Determine the (X, Y) coordinate at the center of the cell enclosing the given text.  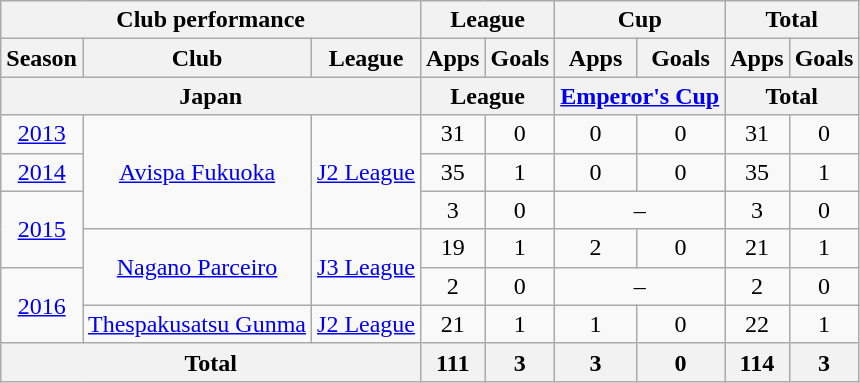
2013 (42, 134)
2016 (42, 305)
Emperor's Cup (640, 96)
J3 League (366, 267)
19 (453, 248)
Nagano Parceiro (196, 267)
2014 (42, 172)
Season (42, 58)
2015 (42, 229)
Club performance (211, 20)
Japan (211, 96)
114 (757, 362)
22 (757, 324)
Thespakusatsu Gunma (196, 324)
111 (453, 362)
Avispa Fukuoka (196, 172)
Club (196, 58)
Cup (640, 20)
